Determine the (X, Y) coordinate at the center of the cell enclosing the given text.  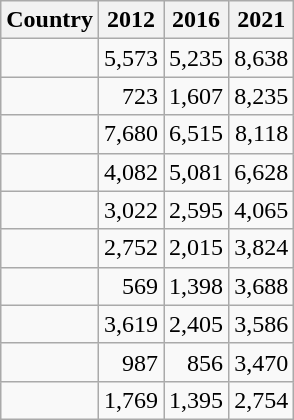
987 (130, 362)
2,754 (262, 400)
5,235 (196, 58)
Country (50, 20)
1,398 (196, 286)
569 (130, 286)
2012 (130, 20)
3,470 (262, 362)
3,688 (262, 286)
1,607 (196, 96)
8,638 (262, 58)
6,628 (262, 172)
7,680 (130, 134)
5,573 (130, 58)
856 (196, 362)
4,082 (130, 172)
2016 (196, 20)
6,515 (196, 134)
2,752 (130, 248)
4,065 (262, 210)
723 (130, 96)
2,595 (196, 210)
3,586 (262, 324)
5,081 (196, 172)
1,395 (196, 400)
3,619 (130, 324)
8,118 (262, 134)
3,824 (262, 248)
8,235 (262, 96)
2021 (262, 20)
2,405 (196, 324)
1,769 (130, 400)
2,015 (196, 248)
3,022 (130, 210)
